Return the (X, Y) coordinate for the center point of the cell that contains the specified text.  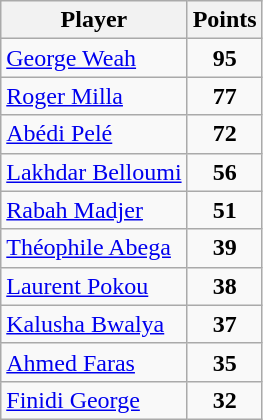
Rabah Madjer (94, 210)
Théophile Abega (94, 248)
Roger Milla (94, 96)
Finidi George (94, 400)
95 (224, 58)
Kalusha Bwalya (94, 324)
38 (224, 286)
Points (224, 20)
37 (224, 324)
Lakhdar Belloumi (94, 172)
Abédi Pelé (94, 134)
39 (224, 248)
Ahmed Faras (94, 362)
32 (224, 400)
51 (224, 210)
George Weah (94, 58)
35 (224, 362)
56 (224, 172)
Laurent Pokou (94, 286)
72 (224, 134)
Player (94, 20)
77 (224, 96)
